For the text-containing cell, return its midpoint in [x, y] coordinate format. 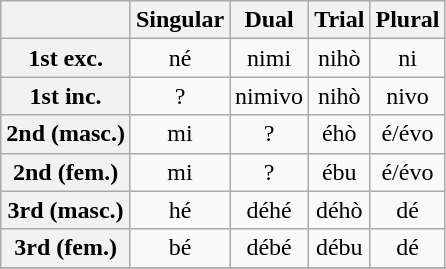
3rd (masc.) [66, 210]
ébu [340, 172]
1st exc. [66, 58]
bé [180, 248]
hé [180, 210]
Plural [408, 20]
1st inc. [66, 96]
ni [408, 58]
débé [270, 248]
2nd (fem.) [66, 172]
né [180, 58]
déhò [340, 210]
nivo [408, 96]
3rd (fem.) [66, 248]
nimi [270, 58]
débu [340, 248]
nimivo [270, 96]
Trial [340, 20]
2nd (masc.) [66, 134]
Dual [270, 20]
éhò [340, 134]
déhé [270, 210]
Singular [180, 20]
